Output the [X, Y] coordinate of the center of the cell containing the given text.  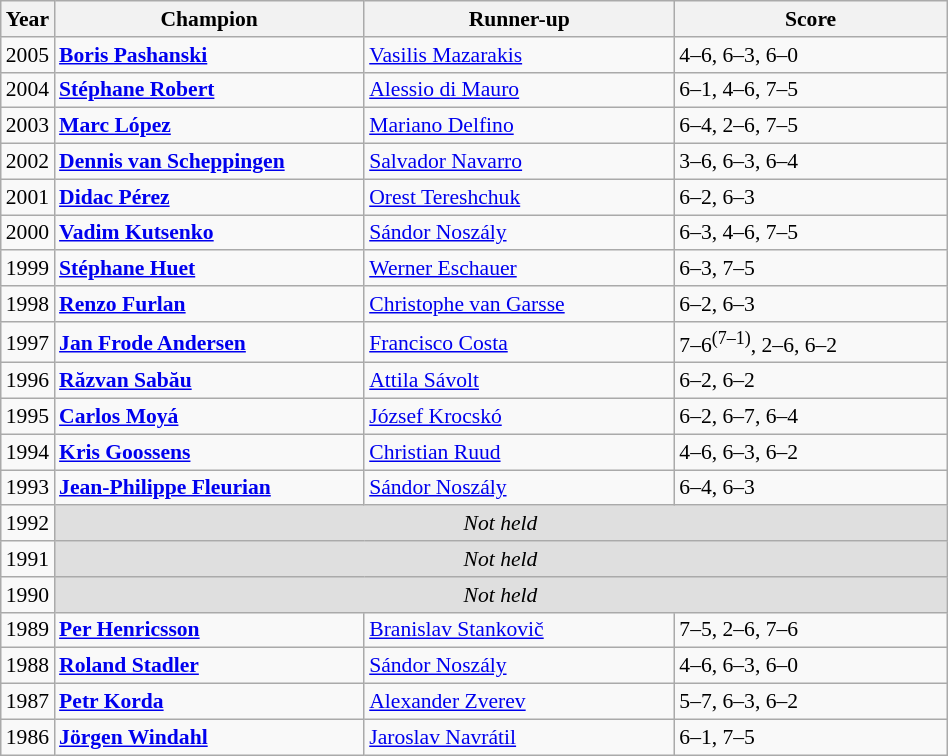
6–1, 4–6, 7–5 [810, 90]
1999 [28, 269]
Runner-up [519, 19]
Champion [209, 19]
Score [810, 19]
6–2, 6–2 [810, 381]
1995 [28, 417]
6–1, 7–5 [810, 737]
Mariano Delfino [519, 126]
4–6, 6–3, 6–2 [810, 452]
2002 [28, 162]
Carlos Moyá [209, 417]
2004 [28, 90]
1991 [28, 559]
Răzvan Sabău [209, 381]
Per Henricsson [209, 630]
Dennis van Scheppingen [209, 162]
1988 [28, 666]
2000 [28, 233]
Branislav Stankovič [519, 630]
Kris Goossens [209, 452]
Jörgen Windahl [209, 737]
6–3, 7–5 [810, 269]
1990 [28, 595]
Christian Ruud [519, 452]
6–4, 6–3 [810, 488]
6–2, 6–7, 6–4 [810, 417]
1994 [28, 452]
3–6, 6–3, 6–4 [810, 162]
Year [28, 19]
5–7, 6–3, 6–2 [810, 702]
Jaroslav Navrátil [519, 737]
Petr Korda [209, 702]
7–6(7–1), 2–6, 6–2 [810, 342]
Stéphane Huet [209, 269]
1998 [28, 304]
Christophe van Garsse [519, 304]
Renzo Furlan [209, 304]
Vadim Kutsenko [209, 233]
Francisco Costa [519, 342]
Roland Stadler [209, 666]
Attila Sávolt [519, 381]
1986 [28, 737]
Marc López [209, 126]
1987 [28, 702]
József Krocskó [519, 417]
Stéphane Robert [209, 90]
Boris Pashanski [209, 55]
1989 [28, 630]
Jan Frode Andersen [209, 342]
Werner Eschauer [519, 269]
2003 [28, 126]
2005 [28, 55]
6–4, 2–6, 7–5 [810, 126]
1993 [28, 488]
Vasilis Mazarakis [519, 55]
Orest Tereshchuk [519, 197]
1992 [28, 524]
Didac Pérez [209, 197]
1996 [28, 381]
2001 [28, 197]
7–5, 2–6, 7–6 [810, 630]
1997 [28, 342]
6–3, 4–6, 7–5 [810, 233]
Jean-Philippe Fleurian [209, 488]
Salvador Navarro [519, 162]
Alexander Zverev [519, 702]
Alessio di Mauro [519, 90]
